Provide the (x, y) coordinate of the cell's center where the given text is located.  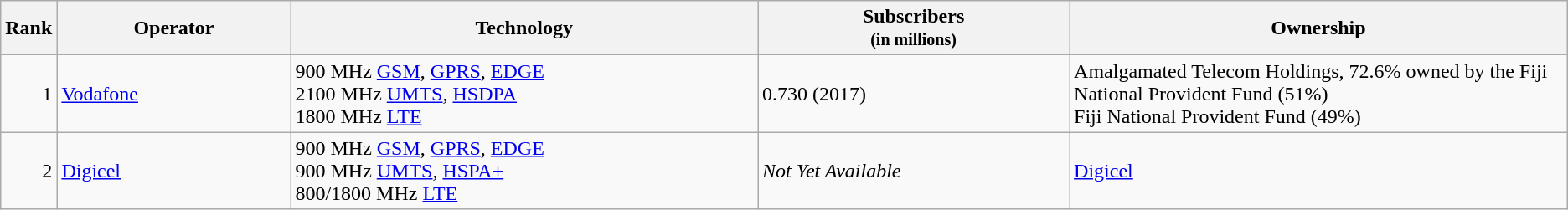
Technology (524, 28)
Operator (174, 28)
Amalgamated Telecom Holdings, 72.6% owned by the Fiji National Provident Fund (51%)Fiji National Provident Fund (49%) (1318, 94)
2 (28, 171)
900 MHz GSM, GPRS, EDGE900 MHz UMTS, HSPA+800/1800 MHz LTE (524, 171)
Ownership (1318, 28)
1 (28, 94)
0.730 (2017) (914, 94)
Vodafone (174, 94)
900 MHz GSM, GPRS, EDGE2100 MHz UMTS, HSDPA1800 MHz LTE (524, 94)
Not Yet Available (914, 171)
Subscribers(in millions) (914, 28)
Rank (28, 28)
